Return [x, y] of the center of cell containing provided text 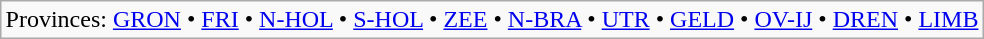
Provinces: GRON • FRI • N-HOL • S-HOL • ZEE • N-BRA • UTR • GELD • OV-IJ • DREN • LIMB [492, 20]
